Find where the given text appears and provide that cell's center as [x, y] coordinate. 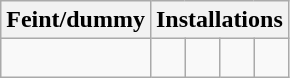
Installations [219, 20]
Feint/dummy [76, 20]
